Return the (x, y) coordinate for the center point of the cell that contains the specified text.  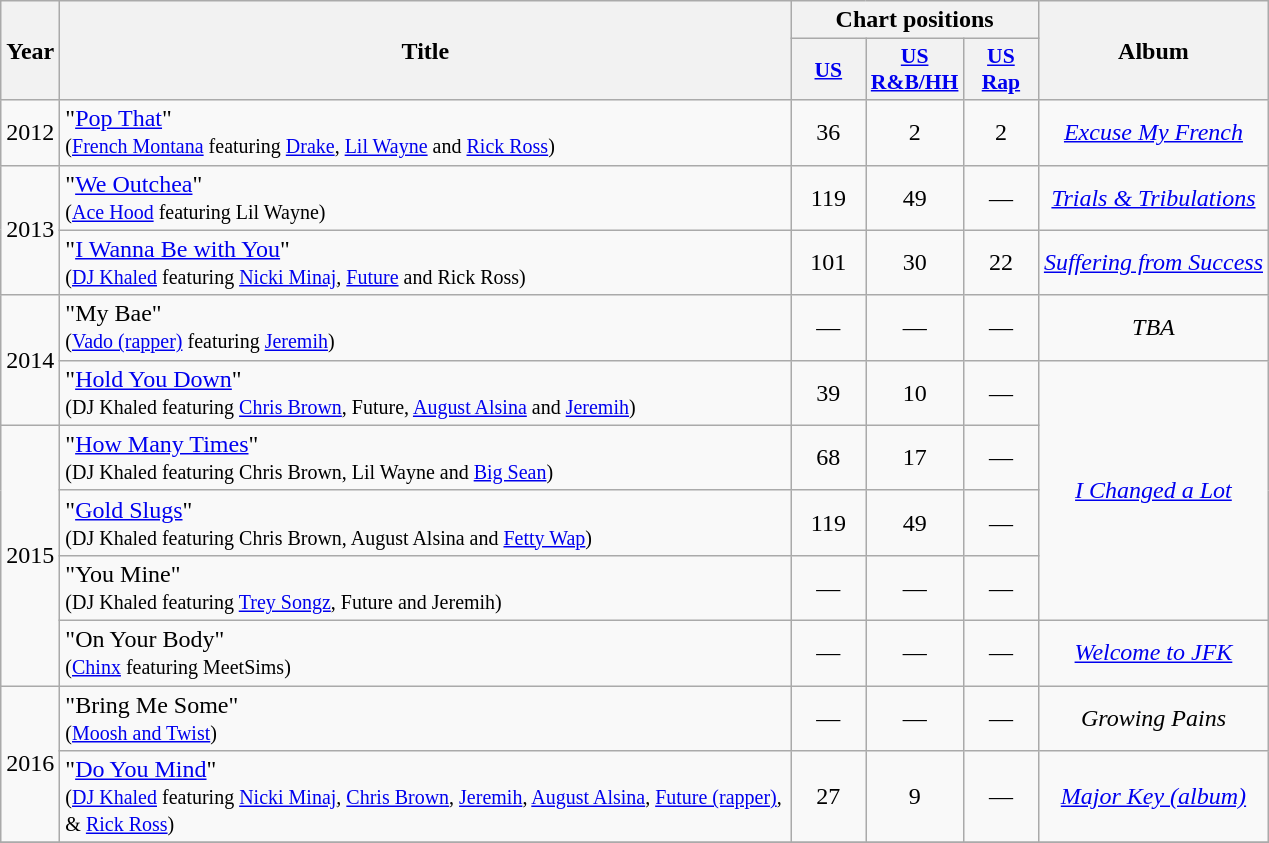
"My Bae"(Vado (rapper) featuring Jeremih) (426, 328)
9 (915, 797)
2013 (30, 230)
US R&B/HH (915, 70)
Chart positions (915, 20)
2012 (30, 132)
101 (828, 262)
Growing Pains (1153, 718)
"Pop That"(French Montana featuring Drake, Lil Wayne and Rick Ross) (426, 132)
Trials & Tribulations (1153, 198)
"Bring Me Some"(Moosh and Twist) (426, 718)
39 (828, 392)
"Do You Mind"(DJ Khaled featuring Nicki Minaj, Chris Brown, Jeremih, August Alsina, Future (rapper), & Rick Ross) (426, 797)
22 (1000, 262)
Suffering from Success (1153, 262)
"Gold Slugs"(DJ Khaled featuring Chris Brown, August Alsina and Fetty Wap) (426, 522)
"You Mine"(DJ Khaled featuring Trey Songz, Future and Jeremih) (426, 588)
Excuse My French (1153, 132)
US (828, 70)
17 (915, 458)
"I Wanna Be with You"(DJ Khaled featuring Nicki Minaj, Future and Rick Ross) (426, 262)
2015 (30, 555)
30 (915, 262)
"How Many Times"(DJ Khaled featuring Chris Brown, Lil Wayne and Big Sean) (426, 458)
Year (30, 50)
"We Outchea"(Ace Hood featuring Lil Wayne) (426, 198)
"Hold You Down"(DJ Khaled featuring Chris Brown, Future, August Alsina and Jeremih) (426, 392)
Major Key (album) (1153, 797)
68 (828, 458)
2014 (30, 360)
2016 (30, 764)
Album (1153, 50)
Title (426, 50)
36 (828, 132)
27 (828, 797)
US Rap (1000, 70)
10 (915, 392)
Welcome to JFK (1153, 652)
I Changed a Lot (1153, 490)
"On Your Body"(Chinx featuring MeetSims) (426, 652)
TBA (1153, 328)
